Search for the cell housing the specified text and yield its [x, y] center coordinate. 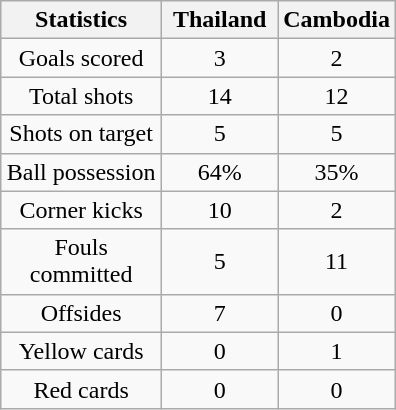
Yellow cards [82, 351]
12 [337, 96]
Goals scored [82, 58]
Statistics [82, 20]
Ball possession [82, 172]
Red cards [82, 389]
Offsides [82, 313]
7 [220, 313]
14 [220, 96]
Cambodia [337, 20]
Corner kicks [82, 210]
Total shots [82, 96]
3 [220, 58]
Shots on target [82, 134]
Fouls committed [82, 262]
35% [337, 172]
10 [220, 210]
11 [337, 262]
64% [220, 172]
1 [337, 351]
Thailand [220, 20]
